Find where the given text appears and provide that cell's center as (x, y) coordinate. 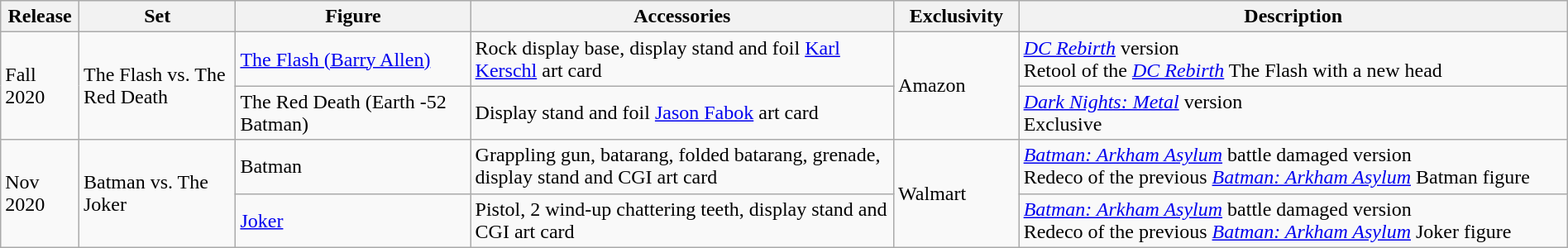
Batman vs. The Joker (157, 193)
Release (40, 17)
Accessories (682, 17)
Fall 2020 (40, 86)
Description (1293, 17)
Set (157, 17)
DC Rebirth versionRetool of the DC Rebirth The Flash with a new head (1293, 60)
Exclusivity (957, 17)
Joker (353, 220)
Nov 2020 (40, 193)
Grappling gun, batarang, folded batarang, grenade, display stand and CGI art card (682, 167)
Display stand and foil Jason Fabok art card (682, 112)
Batman: Arkham Asylum battle damaged versionRedeco of the previous Batman: Arkham Asylum Joker figure (1293, 220)
Pistol, 2 wind-up chattering teeth, display stand and CGI art card (682, 220)
The Red Death (Earth -52 Batman) (353, 112)
Amazon (957, 86)
Walmart (957, 193)
The Flash (Barry Allen) (353, 60)
Figure (353, 17)
Batman: Arkham Asylum battle damaged versionRedeco of the previous Batman: Arkham Asylum Batman figure (1293, 167)
Rock display base, display stand and foil Karl Kerschl art card (682, 60)
The Flash vs. The Red Death (157, 86)
Batman (353, 167)
Dark Nights: Metal versionExclusive (1293, 112)
